Locate the cell with the specified text and output its [x, y] center coordinate. 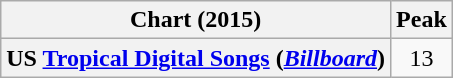
13 [422, 58]
US Tropical Digital Songs (Billboard) [196, 58]
Chart (2015) [196, 20]
Peak [422, 20]
